Capture the cell that displays the provided text and extract its (X, Y) central coordinate. 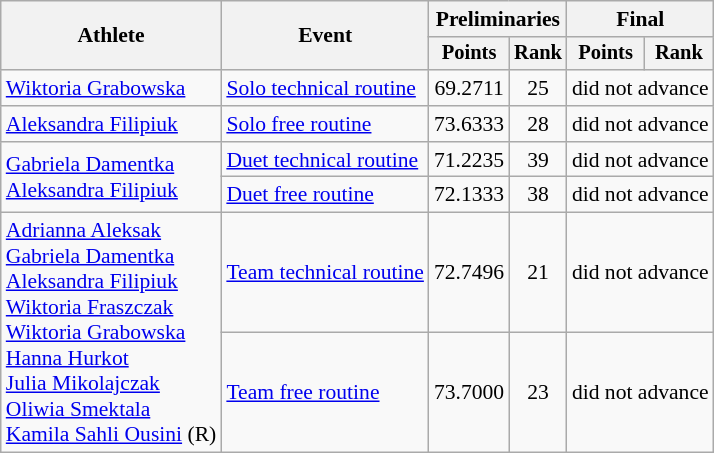
Gabriela DamentkaAleksandra Filipiuk (112, 178)
Team technical routine (325, 273)
28 (538, 124)
73.6333 (469, 124)
Aleksandra Filipiuk (112, 124)
72.7496 (469, 273)
Athlete (112, 36)
Final (640, 19)
71.2235 (469, 160)
Solo technical routine (325, 88)
23 (538, 393)
38 (538, 195)
69.2711 (469, 88)
72.1333 (469, 195)
Event (325, 36)
21 (538, 273)
Solo free routine (325, 124)
Team free routine (325, 393)
25 (538, 88)
Duet technical routine (325, 160)
Wiktoria Grabowska (112, 88)
39 (538, 160)
Preliminaries (498, 19)
Duet free routine (325, 195)
73.7000 (469, 393)
